Find where the given text appears and provide that cell's center as [X, Y] coordinate. 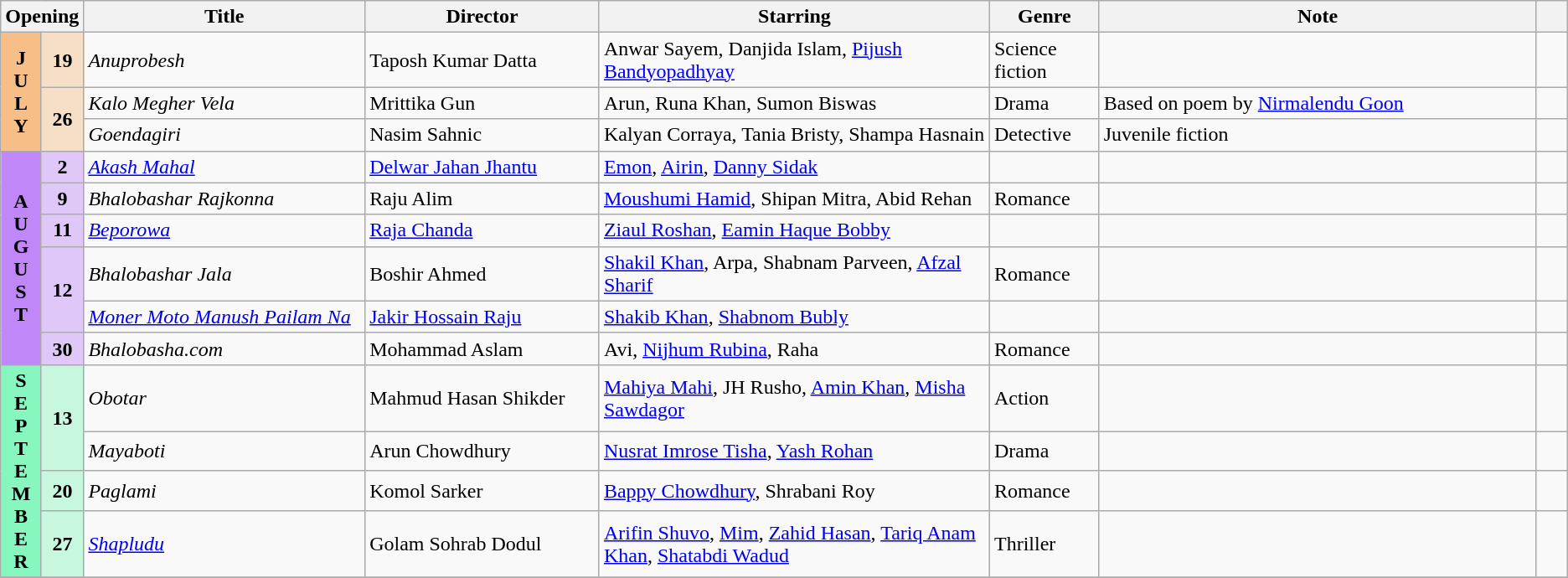
Ziaul Roshan, Eamin Haque Bobby [794, 230]
Kalo Megher Vela [224, 103]
Shakib Khan, Shabnom Bubly [794, 317]
Action [1044, 398]
Anuprobesh [224, 60]
Thriller [1044, 544]
Raju Alim [482, 199]
Mahmud Hasan Shikder [482, 398]
Moner Moto Manush Pailam Na [224, 317]
20 [62, 491]
Mohammad Aslam [482, 348]
12 [62, 290]
Arifin Shuvo, Mim, Zahid Hasan, Tariq Anam Khan, Shatabdi Wadud [794, 544]
Avi, Nijhum Rubina, Raha [794, 348]
Arun Chowdhury [482, 452]
JULY [22, 92]
Raja Chanda [482, 230]
Bhalobasha.com [224, 348]
13 [62, 417]
Mrittika Gun [482, 103]
Emon, Airin, Danny Sidak [794, 167]
Paglami [224, 491]
Shakil Khan, Arpa, Shabnam Parveen, Afzal Sharif [794, 273]
Taposh Kumar Datta [482, 60]
Delwar Jahan Jhantu [482, 167]
Mahiya Mahi, JH Rusho, Amin Khan, Misha Sawdagor [794, 398]
Bhalobashar Rajkonna [224, 199]
Science fiction [1044, 60]
Opening [42, 17]
Jakir Hossain Raju [482, 317]
Komol Sarker [482, 491]
11 [62, 230]
Anwar Sayem, Danjida Islam, Pijush Bandyopadhyay [794, 60]
26 [62, 119]
Director [482, 17]
Kalyan Corraya, Tania Bristy, Shampa Hasnain [794, 135]
Shapludu [224, 544]
Obotar [224, 398]
Title [224, 17]
Moushumi Hamid, Shipan Mitra, Abid Rehan [794, 199]
SEPTEMBER [22, 471]
Mayaboti [224, 452]
Juvenile fiction [1318, 135]
9 [62, 199]
Starring [794, 17]
2 [62, 167]
27 [62, 544]
19 [62, 60]
AUGUST [22, 258]
Bhalobashar Jala [224, 273]
30 [62, 348]
Detective [1044, 135]
Golam Sohrab Dodul [482, 544]
Note [1318, 17]
Nasim Sahnic [482, 135]
Genre [1044, 17]
Beporowa [224, 230]
Boshir Ahmed [482, 273]
Akash Mahal [224, 167]
Based on poem by Nirmalendu Goon [1318, 103]
Arun, Runa Khan, Sumon Biswas [794, 103]
Goendagiri [224, 135]
Nusrat Imrose Tisha, Yash Rohan [794, 452]
Bappy Chowdhury, Shrabani Roy [794, 491]
